Capture the cell that displays the provided text and extract its (X, Y) central coordinate. 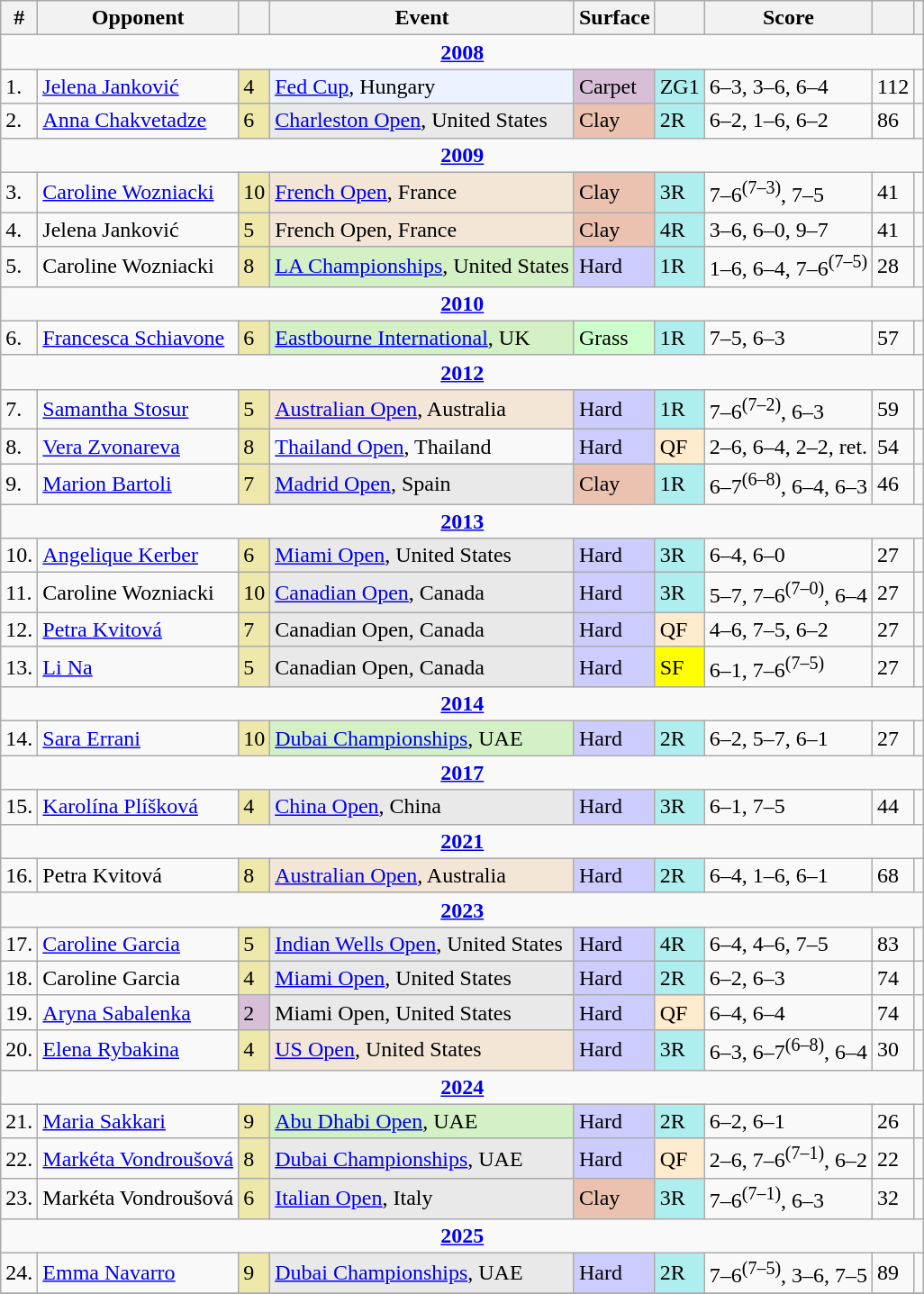
83 (893, 944)
Emma Navarro (139, 1273)
Abu Dhabi Open, UAE (422, 1121)
6–3, 6–7(6–8), 6–4 (788, 1050)
Fed Cup, Hungary (422, 86)
Maria Sakkari (139, 1121)
Event (422, 18)
5. (20, 267)
Opponent (139, 18)
Samantha Stosur (139, 409)
10. (20, 556)
28 (893, 267)
86 (893, 121)
6. (20, 338)
Sara Errani (139, 738)
57 (893, 338)
23. (20, 1199)
China Open, China (422, 807)
24. (20, 1273)
16. (20, 875)
6–3, 3–6, 6–4 (788, 86)
2012 (463, 372)
2–6, 6–4, 2–2, ret. (788, 447)
6–2, 1–6, 6–2 (788, 121)
13. (20, 666)
SF (679, 666)
7–6(7–3), 7–5 (788, 193)
11. (20, 593)
68 (893, 875)
7–6(7–2), 6–3 (788, 409)
6–4, 6–4 (788, 1012)
44 (893, 807)
6–2, 6–1 (788, 1121)
Surface (614, 18)
Elena Rybakina (139, 1050)
2023 (463, 909)
112 (893, 86)
Vera Zvonareva (139, 447)
2013 (463, 521)
ZG1 (679, 86)
Charleston Open, United States (422, 121)
2021 (463, 841)
54 (893, 447)
32 (893, 1199)
6–7(6–8), 6–4, 6–3 (788, 484)
6–4, 4–6, 7–5 (788, 944)
Francesca Schiavone (139, 338)
Aryna Sabalenka (139, 1012)
7–5, 6–3 (788, 338)
Angelique Kerber (139, 556)
US Open, United States (422, 1050)
6–2, 5–7, 6–1 (788, 738)
Madrid Open, Spain (422, 484)
Indian Wells Open, United States (422, 944)
89 (893, 1273)
Eastbourne International, UK (422, 338)
20. (20, 1050)
2025 (463, 1235)
6–4, 6–0 (788, 556)
2 (254, 1012)
22 (893, 1158)
15. (20, 807)
19. (20, 1012)
59 (893, 409)
5–7, 7–6(7–0), 6–4 (788, 593)
4. (20, 230)
Karolína Plíšková (139, 807)
2009 (463, 155)
3. (20, 193)
Li Na (139, 666)
6–1, 7–5 (788, 807)
2. (20, 121)
Italian Open, Italy (422, 1199)
6–4, 1–6, 6–1 (788, 875)
2–6, 7–6(7–1), 6–2 (788, 1158)
7–6(7–5), 3–6, 7–5 (788, 1273)
Carpet (614, 86)
7–6(7–1), 6–3 (788, 1199)
9. (20, 484)
12. (20, 629)
21. (20, 1121)
6–1, 7–6(7–5) (788, 666)
8. (20, 447)
18. (20, 978)
2024 (463, 1087)
# (20, 18)
46 (893, 484)
17. (20, 944)
22. (20, 1158)
3–6, 6–0, 9–7 (788, 230)
14. (20, 738)
30 (893, 1050)
2014 (463, 704)
Anna Chakvetadze (139, 121)
4–6, 7–5, 6–2 (788, 629)
2010 (463, 303)
Score (788, 18)
7. (20, 409)
Marion Bartoli (139, 484)
26 (893, 1121)
Grass (614, 338)
2017 (463, 773)
6–2, 6–3 (788, 978)
Thailand Open, Thailand (422, 447)
LA Championships, United States (422, 267)
1–6, 6–4, 7–6(7–5) (788, 267)
1. (20, 86)
2008 (463, 52)
